Output the [X, Y] coordinate of the center of the cell containing the given text.  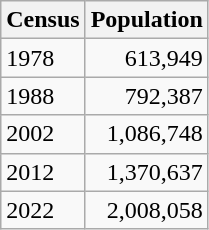
1988 [43, 96]
Population [146, 20]
2002 [43, 134]
792,387 [146, 96]
2012 [43, 172]
1978 [43, 58]
2022 [43, 210]
Census [43, 20]
1,086,748 [146, 134]
613,949 [146, 58]
2,008,058 [146, 210]
1,370,637 [146, 172]
